Identify which cell holds the provided text, then report its (x, y) central coordinate. 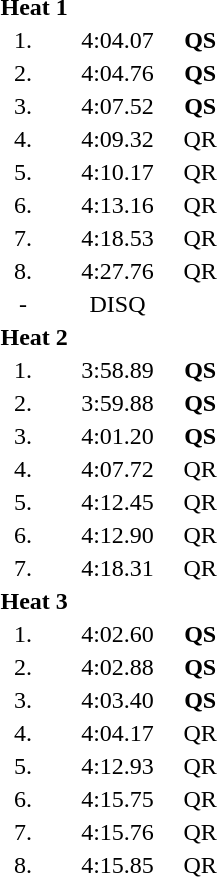
4:10.17 (118, 172)
4:07.72 (118, 469)
4:04.07 (118, 40)
4:15.76 (118, 832)
DISQ (118, 304)
4:15.75 (118, 799)
4:12.90 (118, 535)
3:59.88 (118, 403)
4:02.60 (118, 634)
4:02.88 (118, 667)
4:04.17 (118, 733)
4:09.32 (118, 139)
4:07.52 (118, 106)
4:12.93 (118, 766)
4:13.16 (118, 205)
3:58.89 (118, 370)
4:04.76 (118, 73)
4:18.53 (118, 238)
4:27.76 (118, 271)
4:12.45 (118, 502)
4:03.40 (118, 700)
4:01.20 (118, 436)
4:18.31 (118, 568)
